Extract the (x, y) coordinate from the center of the cell holding the provided text.  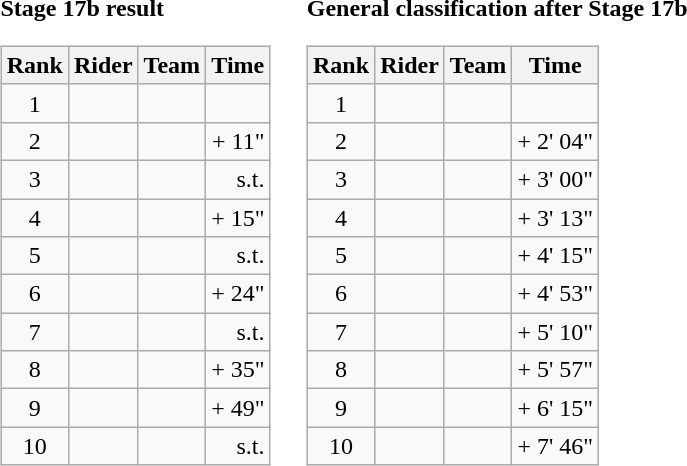
+ 6' 15" (556, 408)
+ 49" (238, 408)
+ 4' 15" (556, 256)
+ 5' 57" (556, 370)
+ 4' 53" (556, 294)
+ 35" (238, 370)
+ 3' 13" (556, 217)
+ 11" (238, 141)
+ 3' 00" (556, 179)
+ 2' 04" (556, 141)
+ 15" (238, 217)
+ 5' 10" (556, 332)
+ 24" (238, 294)
+ 7' 46" (556, 446)
